Identify which cell holds the provided text, then report its [x, y] central coordinate. 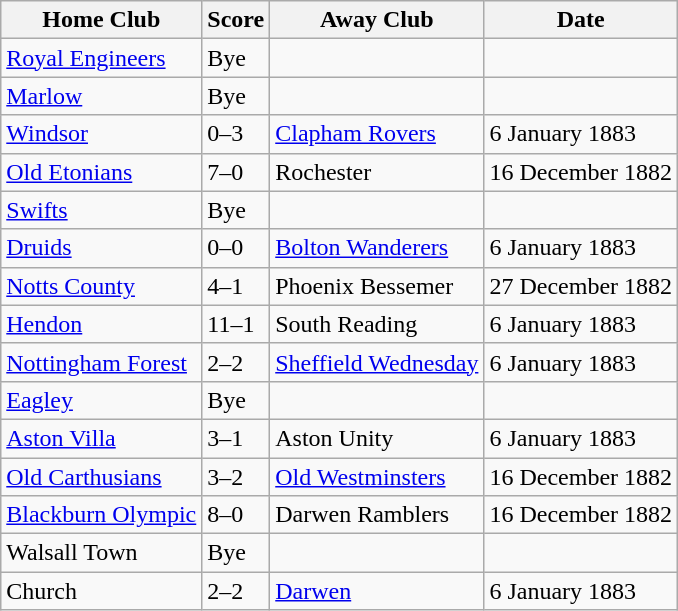
Marlow [102, 96]
Hendon [102, 324]
3–1 [236, 438]
Rochester [377, 172]
Sheffield Wednesday [377, 362]
Windsor [102, 134]
27 December 1882 [581, 286]
Away Club [377, 20]
Swifts [102, 210]
Old Etonians [102, 172]
Notts County [102, 286]
Eagley [102, 400]
Darwen [377, 591]
8–0 [236, 515]
Home Club [102, 20]
Aston Unity [377, 438]
Blackburn Olympic [102, 515]
Bolton Wanderers [377, 248]
Score [236, 20]
Date [581, 20]
Nottingham Forest [102, 362]
3–2 [236, 477]
Phoenix Bessemer [377, 286]
South Reading [377, 324]
Old Westminsters [377, 477]
Druids [102, 248]
0–0 [236, 248]
Aston Villa [102, 438]
0–3 [236, 134]
4–1 [236, 286]
Clapham Rovers [377, 134]
7–0 [236, 172]
Darwen Ramblers [377, 515]
Church [102, 591]
Old Carthusians [102, 477]
11–1 [236, 324]
Royal Engineers [102, 58]
Walsall Town [102, 553]
